Return the [x, y] coordinate for the center point of the cell that contains the specified text.  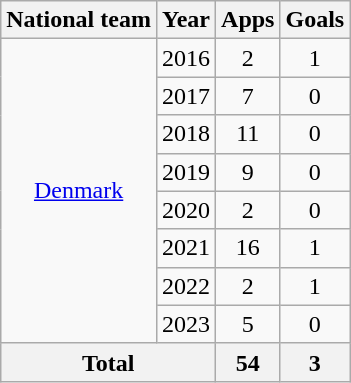
16 [248, 248]
11 [248, 134]
2021 [186, 248]
2017 [186, 96]
Total [108, 362]
54 [248, 362]
3 [315, 362]
2018 [186, 134]
Goals [315, 20]
2023 [186, 324]
Apps [248, 20]
5 [248, 324]
2016 [186, 58]
National team [79, 20]
2019 [186, 172]
9 [248, 172]
Year [186, 20]
2022 [186, 286]
Denmark [79, 191]
2020 [186, 210]
7 [248, 96]
